From the cell containing the given text, extract its center point as (X, Y) coordinate. 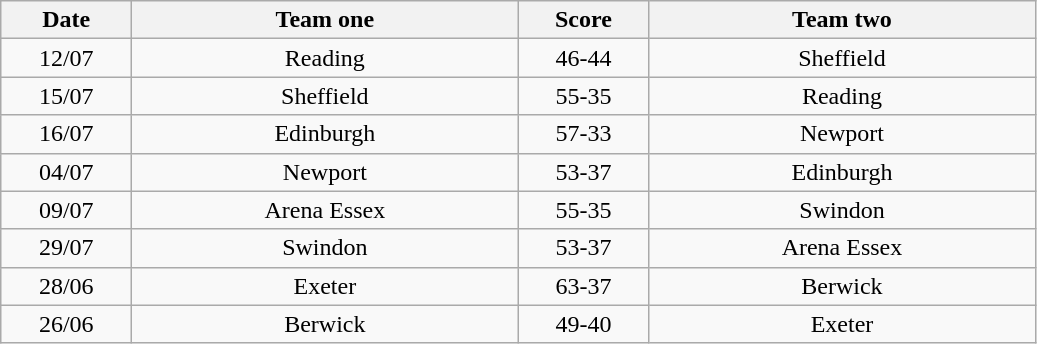
Team one (325, 20)
09/07 (66, 210)
49-40 (584, 324)
63-37 (584, 286)
29/07 (66, 248)
04/07 (66, 172)
46-44 (584, 58)
15/07 (66, 96)
57-33 (584, 134)
Team two (842, 20)
28/06 (66, 286)
Date (66, 20)
26/06 (66, 324)
16/07 (66, 134)
12/07 (66, 58)
Score (584, 20)
